Find where the given text appears and provide that cell's center as [X, Y] coordinate. 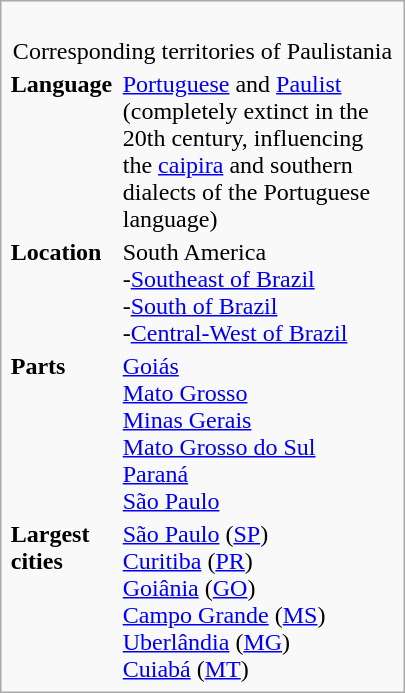
São Paulo (SP)Curitiba (PR)Goiânia (GO)Campo Grande (MS)Uberlândia (MG)Cuiabá (MT) [258, 602]
South America-Southeast of Brazil-South of Brazil-Central-West of Brazil [258, 292]
Largest cities [64, 602]
Portuguese and Paulist (completely extinct in the 20th century, influencing the caipira and southern dialects of the Portuguese language) [258, 152]
Parts [64, 434]
Corresponding territories of Paulistania [202, 38]
Language [64, 152]
Location [64, 292]
GoiásMato GrossoMinas GeraisMato Grosso do SulParanáSão Paulo [258, 434]
